Capture the cell that displays the provided text and extract its (x, y) central coordinate. 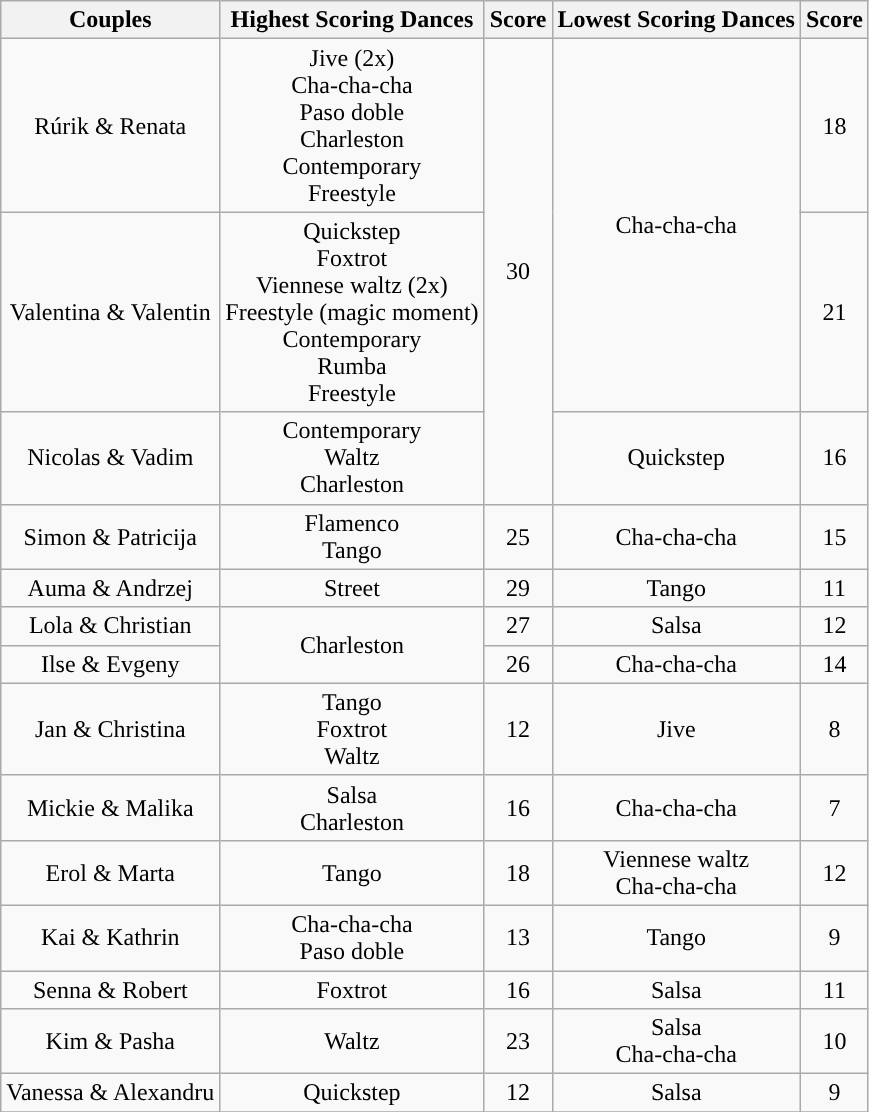
26 (518, 664)
SalsaCha-cha-cha (676, 1042)
Foxtrot (352, 989)
29 (518, 588)
Highest Scoring Dances (352, 20)
Lowest Scoring Dances (676, 20)
13 (518, 938)
Valentina & Valentin (110, 312)
Jan & Christina (110, 729)
Waltz (352, 1042)
FlamencoTango (352, 536)
TangoFoxtrotWaltz (352, 729)
QuickstepFoxtrotViennese waltz (2x)Freestyle (magic moment)ContemporaryRumbaFreestyle (352, 312)
Rúrik & Renata (110, 126)
Erol & Marta (110, 872)
10 (834, 1042)
23 (518, 1042)
Charleston (352, 645)
Cha-cha-chaPaso doble (352, 938)
21 (834, 312)
Lola & Christian (110, 626)
27 (518, 626)
7 (834, 808)
25 (518, 536)
ContemporaryWaltzCharleston (352, 458)
8 (834, 729)
Senna & Robert (110, 989)
Viennese waltzCha-cha-cha (676, 872)
Street (352, 588)
30 (518, 272)
Jive (676, 729)
Mickie & Malika (110, 808)
Auma & Andrzej (110, 588)
Couples (110, 20)
15 (834, 536)
Simon & Patricija (110, 536)
SalsaCharleston (352, 808)
Nicolas & Vadim (110, 458)
Jive (2x)Cha-cha-chaPaso dobleCharlestonContemporaryFreestyle (352, 126)
14 (834, 664)
Ilse & Evgeny (110, 664)
Kai & Kathrin (110, 938)
Vanessa & Alexandru (110, 1093)
Kim & Pasha (110, 1042)
